Detect which cell encompasses the target text, then output its (x, y) center coordinate. 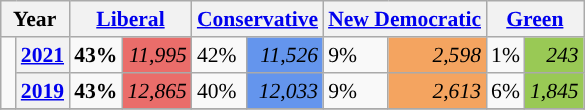
1% (506, 55)
6% (506, 91)
2019 (42, 91)
Year (34, 19)
11,995 (156, 55)
2,613 (437, 91)
Liberal (130, 19)
2,598 (437, 55)
Green (535, 19)
243 (554, 55)
11,526 (286, 55)
2021 (42, 55)
New Democratic (404, 19)
12,033 (286, 91)
42% (220, 55)
12,865 (156, 91)
1,845 (554, 91)
40% (220, 91)
Conservative (258, 19)
